Determine the [X, Y] coordinate at the center of the cell enclosing the given text.  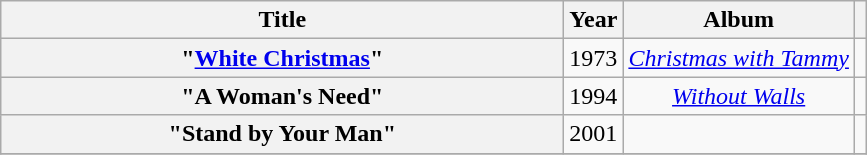
"A Woman's Need" [282, 96]
Album [739, 20]
2001 [594, 134]
Year [594, 20]
Without Walls [739, 96]
Christmas with Tammy [739, 58]
Title [282, 20]
"Stand by Your Man" [282, 134]
1973 [594, 58]
"White Christmas" [282, 58]
1994 [594, 96]
